Return the [X, Y] coordinate for the center point of the cell that contains the specified text.  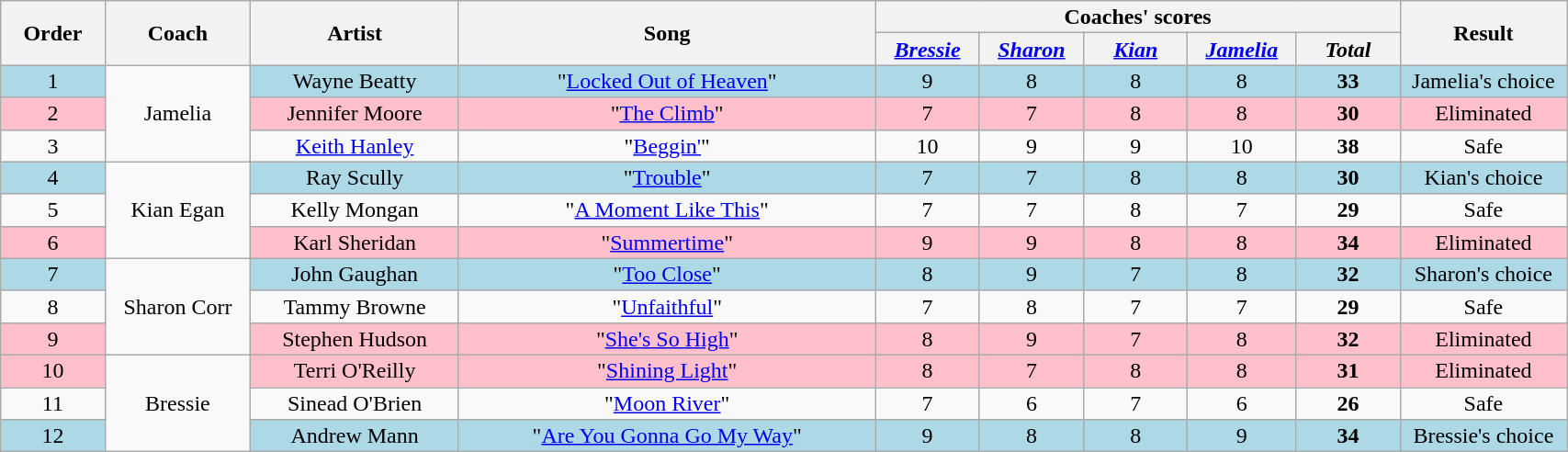
Sinead O'Brien [355, 404]
Jennifer Moore [355, 114]
Kian Egan [178, 209]
Result [1483, 33]
"Locked Out of Heaven" [667, 81]
Coaches' scores [1137, 17]
Coach [178, 33]
"Shining Light" [667, 371]
3 [53, 145]
Bressie's choice [1483, 435]
12 [53, 435]
John Gaughan [355, 274]
Song [667, 33]
Kian [1135, 50]
Jamelia's choice [1483, 81]
Andrew Mann [355, 435]
"Trouble" [667, 178]
Order [53, 33]
Artist [355, 33]
"Summertime" [667, 243]
"Too Close" [667, 274]
Tammy Browne [355, 307]
31 [1348, 371]
Terri O'Reilly [355, 371]
Sharon's choice [1483, 274]
"Beggin'" [667, 145]
Kelly Mongan [355, 209]
2 [53, 114]
5 [53, 209]
1 [53, 81]
Karl Sheridan [355, 243]
Keith Hanley [355, 145]
11 [53, 404]
Wayne Beatty [355, 81]
Stephen Hudson [355, 338]
38 [1348, 145]
4 [53, 178]
Kian's choice [1483, 178]
26 [1348, 404]
"Moon River" [667, 404]
Total [1348, 50]
Ray Scully [355, 178]
"Unfaithful" [667, 307]
Sharon Corr [178, 307]
"Are You Gonna Go My Way" [667, 435]
"She's So High" [667, 338]
33 [1348, 81]
Sharon [1031, 50]
"The Climb" [667, 114]
"A Moment Like This" [667, 209]
